Detect which cell encompasses the target text, then output its (X, Y) center coordinate. 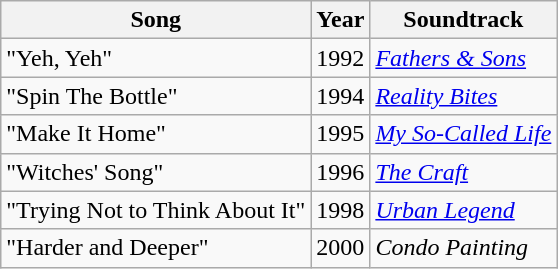
Year (340, 20)
Condo Painting (464, 248)
1998 (340, 210)
"Make It Home" (156, 134)
Fathers & Sons (464, 58)
1995 (340, 134)
The Craft (464, 172)
"Spin The Bottle" (156, 96)
Song (156, 20)
1996 (340, 172)
"Trying Not to Think About It" (156, 210)
"Yeh, Yeh" (156, 58)
"Witches' Song" (156, 172)
Soundtrack (464, 20)
2000 (340, 248)
1994 (340, 96)
Urban Legend (464, 210)
My So-Called Life (464, 134)
"Harder and Deeper" (156, 248)
1992 (340, 58)
Reality Bites (464, 96)
